For the text-containing cell, return its midpoint in (x, y) coordinate format. 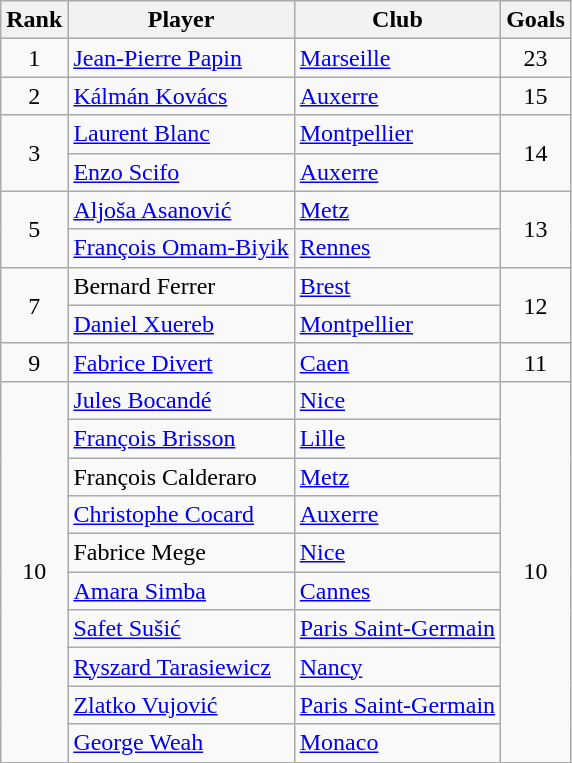
François Omam-Biyik (181, 248)
Player (181, 20)
Christophe Cocard (181, 515)
Caen (397, 362)
1 (34, 58)
Lille (397, 438)
François Calderaro (181, 477)
Laurent Blanc (181, 134)
Bernard Ferrer (181, 286)
Zlatko Vujović (181, 705)
Kálmán Kovács (181, 96)
12 (536, 305)
Goals (536, 20)
Jean-Pierre Papin (181, 58)
François Brisson (181, 438)
Rank (34, 20)
Fabrice Mege (181, 553)
Aljoša Asanović (181, 210)
Enzo Scifo (181, 172)
Marseille (397, 58)
15 (536, 96)
Club (397, 20)
9 (34, 362)
George Weah (181, 743)
11 (536, 362)
Daniel Xuereb (181, 324)
Amara Simba (181, 591)
Nancy (397, 667)
Brest (397, 286)
Safet Sušić (181, 629)
7 (34, 305)
3 (34, 153)
5 (34, 229)
14 (536, 153)
Ryszard Tarasiewicz (181, 667)
Cannes (397, 591)
13 (536, 229)
Fabrice Divert (181, 362)
Rennes (397, 248)
Jules Bocandé (181, 400)
2 (34, 96)
Monaco (397, 743)
23 (536, 58)
